Provide the [x, y] coordinate of the cell's center where the given text is located.  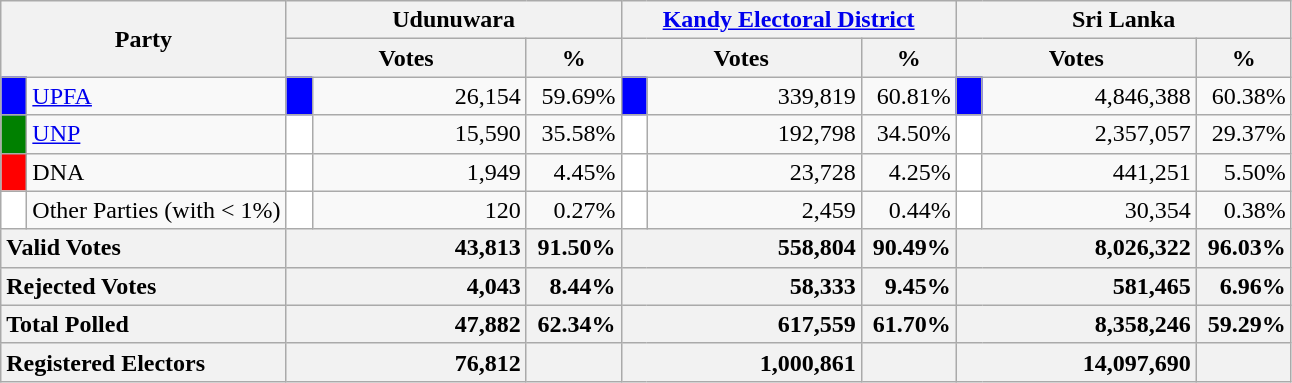
29.37% [1244, 134]
8,026,322 [1076, 248]
UPFA [156, 96]
61.70% [908, 324]
2,357,057 [1089, 134]
58,333 [741, 286]
617,559 [741, 324]
581,465 [1076, 286]
91.50% [574, 248]
120 [419, 210]
15,590 [419, 134]
26,154 [419, 96]
6.96% [1244, 286]
4.45% [574, 172]
23,728 [754, 172]
62.34% [574, 324]
47,882 [406, 324]
Valid Votes [144, 248]
4,846,388 [1089, 96]
558,804 [741, 248]
96.03% [1244, 248]
Party [144, 39]
Udunuwara [454, 20]
43,813 [406, 248]
Sri Lanka [1124, 20]
76,812 [406, 362]
Total Polled [144, 324]
0.38% [1244, 210]
Registered Electors [144, 362]
30,354 [1089, 210]
1,949 [419, 172]
8.44% [574, 286]
Rejected Votes [144, 286]
2,459 [754, 210]
4,043 [406, 286]
34.50% [908, 134]
4.25% [908, 172]
UNP [156, 134]
5.50% [1244, 172]
60.38% [1244, 96]
DNA [156, 172]
14,097,690 [1076, 362]
0.27% [574, 210]
441,251 [1089, 172]
59.69% [574, 96]
339,819 [754, 96]
Other Parties (with < 1%) [156, 210]
60.81% [908, 96]
1,000,861 [741, 362]
Kandy Electoral District [788, 20]
59.29% [1244, 324]
35.58% [574, 134]
192,798 [754, 134]
90.49% [908, 248]
8,358,246 [1076, 324]
0.44% [908, 210]
9.45% [908, 286]
